Locate the cell with the specified text and output its [x, y] center coordinate. 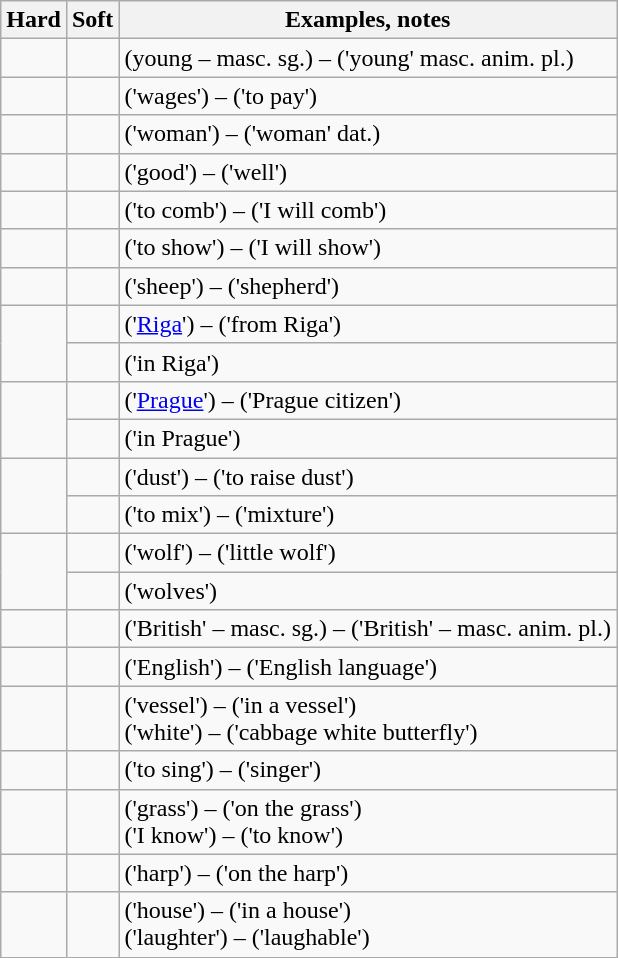
('wolf') – ('little wolf') [368, 553]
('good') – ('well') [368, 172]
('Prague') – ('Prague citizen') [368, 400]
('to comb') – ('I will comb') [368, 210]
('English') – ('English language') [368, 667]
('house') – ('in a house') ('laughter') – ('laughable') [368, 924]
('to show') – ('I will show') [368, 248]
('sheep') – ('shepherd') [368, 286]
Hard [34, 20]
Examples, notes [368, 20]
('in Riga') [368, 362]
('harp') – ('on the harp') [368, 873]
('wolves') [368, 591]
('wages') – ('to pay') [368, 96]
(young – masc. sg.) – ('young' masc. anim. pl.) [368, 58]
('vessel') – ('in a vessel') ('white') – ('cabbage white butterfly') [368, 718]
('in Prague') [368, 438]
('to sing') – ('singer') [368, 770]
('dust') – ('to raise dust') [368, 477]
('grass') – ('on the grass') ('I know') – ('to know') [368, 822]
('to mix') – ('mixture') [368, 515]
('Riga') – ('from Riga') [368, 324]
Soft [92, 20]
('woman') – ('woman' dat.) [368, 134]
('British' – masc. sg.) – ('British' – masc. anim. pl.) [368, 629]
